Find where the given text appears and provide that cell's center as [X, Y] coordinate. 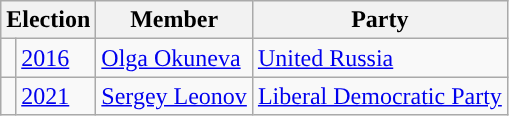
2021 [56, 96]
Olga Okuneva [174, 58]
Party [380, 20]
United Russia [380, 58]
Member [174, 20]
Liberal Democratic Party [380, 96]
Election [48, 20]
Sergey Leonov [174, 96]
2016 [56, 58]
